Locate the cell with the specified text and output its (X, Y) center coordinate. 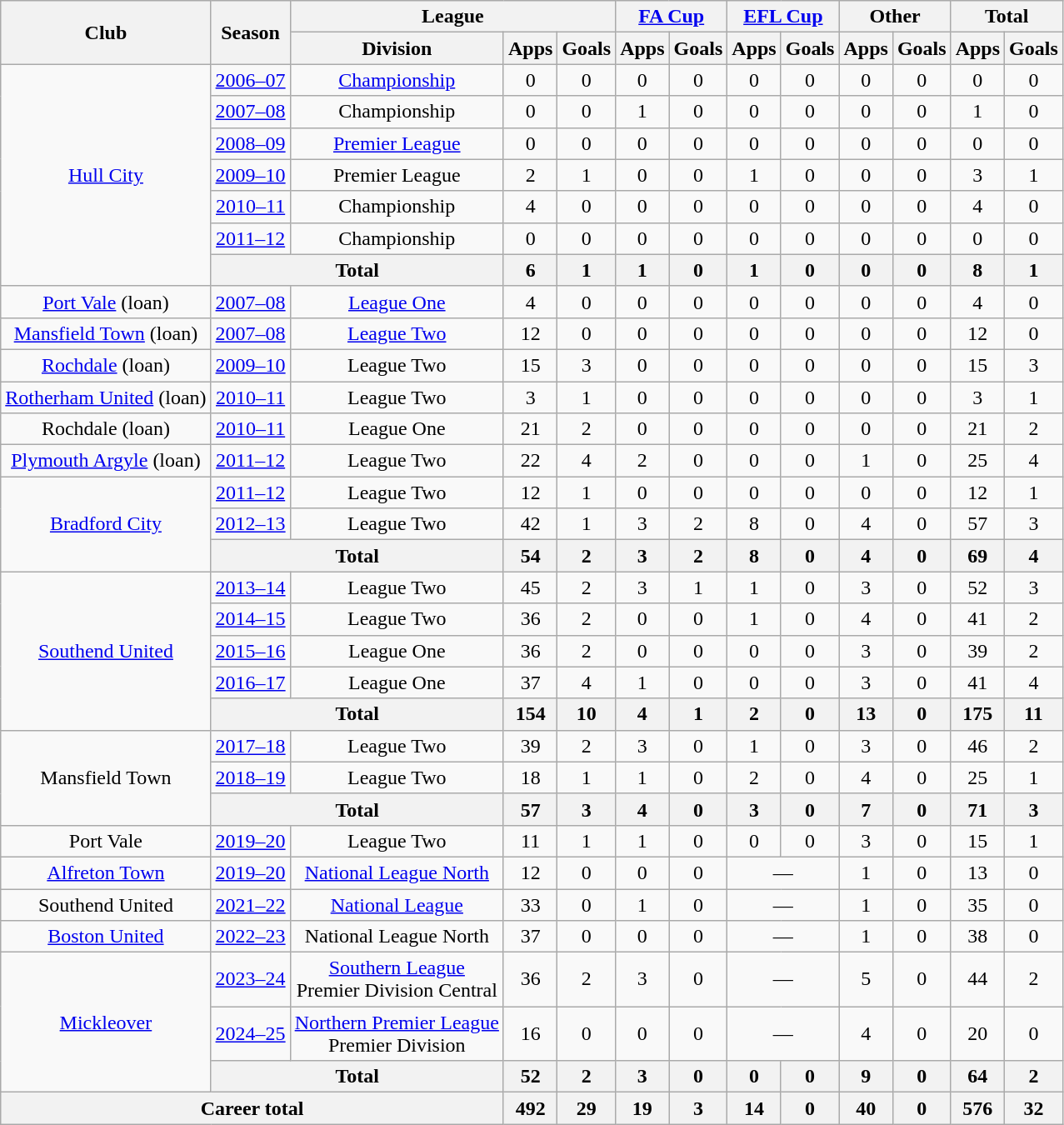
2015–16 (250, 651)
2021–22 (250, 904)
Boston United (106, 937)
Career total (252, 1108)
9 (866, 1077)
35 (977, 904)
40 (866, 1108)
576 (977, 1108)
6 (530, 270)
2008–09 (250, 143)
10 (587, 714)
Mickleover (106, 1022)
Plymouth Argyle (loan) (106, 461)
16 (530, 1033)
7 (866, 809)
46 (977, 746)
EFL Cup (783, 17)
45 (530, 587)
2014–15 (250, 619)
Rotherham United (loan) (106, 397)
2023–24 (250, 980)
Other (895, 17)
32 (1034, 1108)
29 (587, 1108)
492 (530, 1108)
Port Vale (loan) (106, 302)
2017–18 (250, 746)
69 (977, 556)
Mansfield Town (106, 777)
2012–13 (250, 524)
Mansfield Town (loan) (106, 333)
42 (530, 524)
2018–19 (250, 777)
Bradford City (106, 524)
2013–14 (250, 587)
20 (977, 1033)
FA Cup (672, 17)
44 (977, 980)
Division (397, 48)
National League (397, 904)
2016–17 (250, 682)
Hull City (106, 175)
38 (977, 937)
Southern LeaguePremier Division Central (397, 980)
Season (250, 32)
2024–25 (250, 1033)
33 (530, 904)
14 (754, 1108)
54 (530, 556)
22 (530, 461)
71 (977, 809)
18 (530, 777)
2022–23 (250, 937)
175 (977, 714)
154 (530, 714)
5 (866, 980)
Port Vale (106, 841)
2006–07 (250, 80)
19 (642, 1108)
Club (106, 32)
Northern Premier LeaguePremier Division (397, 1033)
League (452, 17)
Alfreton Town (106, 872)
64 (977, 1077)
